From the cell containing the given text, extract its center point as [x, y] coordinate. 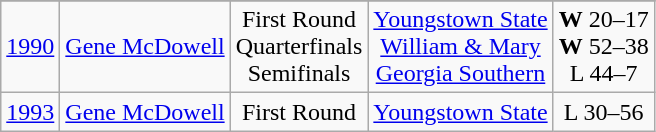
Youngstown State [460, 112]
1990 [30, 47]
L 30–56 [604, 112]
W 20–17W 52–38 L 44–7 [604, 47]
First RoundQuarterfinalsSemifinals [299, 47]
Youngstown StateWilliam & MaryGeorgia Southern [460, 47]
First Round [299, 112]
1993 [30, 112]
